Output the (X, Y) coordinate of the center of the cell containing the given text.  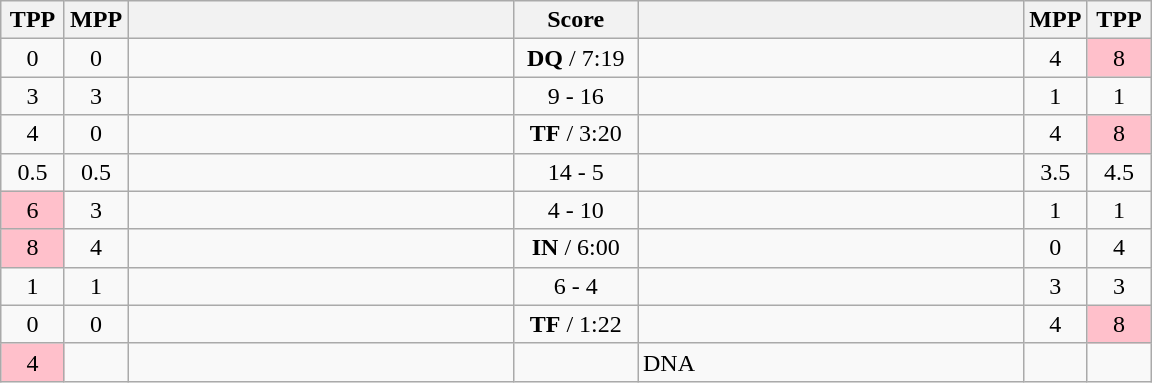
3.5 (1056, 172)
6 - 4 (576, 286)
TF / 1:22 (576, 324)
TF / 3:20 (576, 134)
4.5 (1119, 172)
IN / 6:00 (576, 248)
Score (576, 20)
DQ / 7:19 (576, 58)
4 - 10 (576, 210)
6 (33, 210)
DNA (831, 362)
9 - 16 (576, 96)
14 - 5 (576, 172)
